Extract the [X, Y] coordinate from the center of the cell holding the provided text.  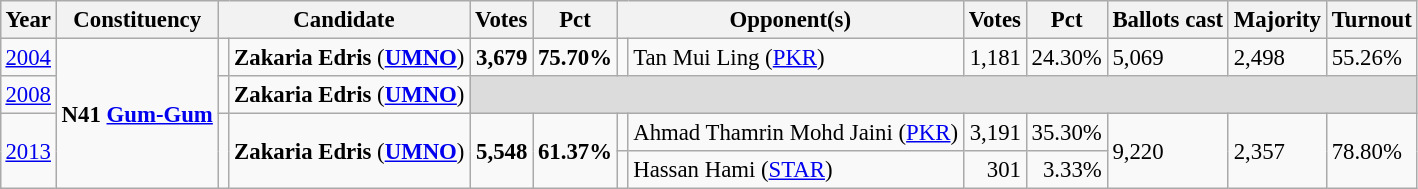
2013 [28, 152]
2,357 [1277, 152]
1,181 [994, 57]
78.80% [1372, 152]
75.70% [576, 57]
Candidate [344, 20]
24.30% [1066, 57]
2008 [28, 95]
35.30% [1066, 133]
3,679 [502, 57]
2,498 [1277, 57]
2004 [28, 57]
55.26% [1372, 57]
9,220 [1168, 152]
Ahmad Thamrin Mohd Jaini (PKR) [796, 133]
Opponent(s) [790, 20]
301 [994, 170]
N41 Gum-Gum [137, 113]
Turnout [1372, 20]
Year [28, 20]
Ballots cast [1168, 20]
Majority [1277, 20]
61.37% [576, 152]
Constituency [137, 20]
5,548 [502, 152]
3.33% [1066, 170]
Hassan Hami (STAR) [796, 170]
Tan Mui Ling (PKR) [796, 57]
3,191 [994, 133]
5,069 [1168, 57]
